Scan for the cell matching the given text and deliver its [X, Y] coordinate at center. 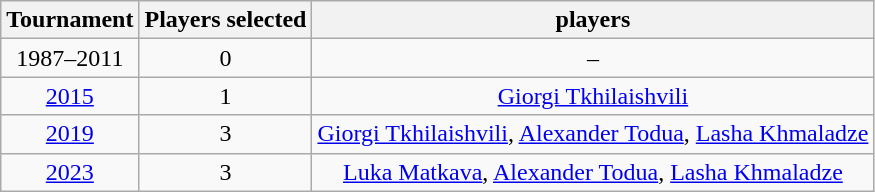
2023 [70, 172]
1 [226, 96]
Tournament [70, 20]
2015 [70, 96]
Players selected [226, 20]
Luka Matkava, Alexander Todua, Lasha Khmaladze [593, 172]
2019 [70, 134]
1987–2011 [70, 58]
Giorgi Tkhilaishvili [593, 96]
– [593, 58]
players [593, 20]
0 [226, 58]
Giorgi Tkhilaishvili, Alexander Todua, Lasha Khmaladze [593, 134]
